Pinpoint the cell where the given text exists, returning its [x, y] midpoint coordinate. 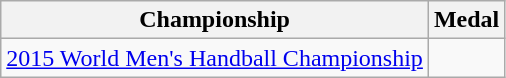
Championship [215, 20]
2015 World Men's Handball Championship [215, 58]
Medal [466, 20]
